Scan for the cell matching the given text and deliver its (x, y) coordinate at center. 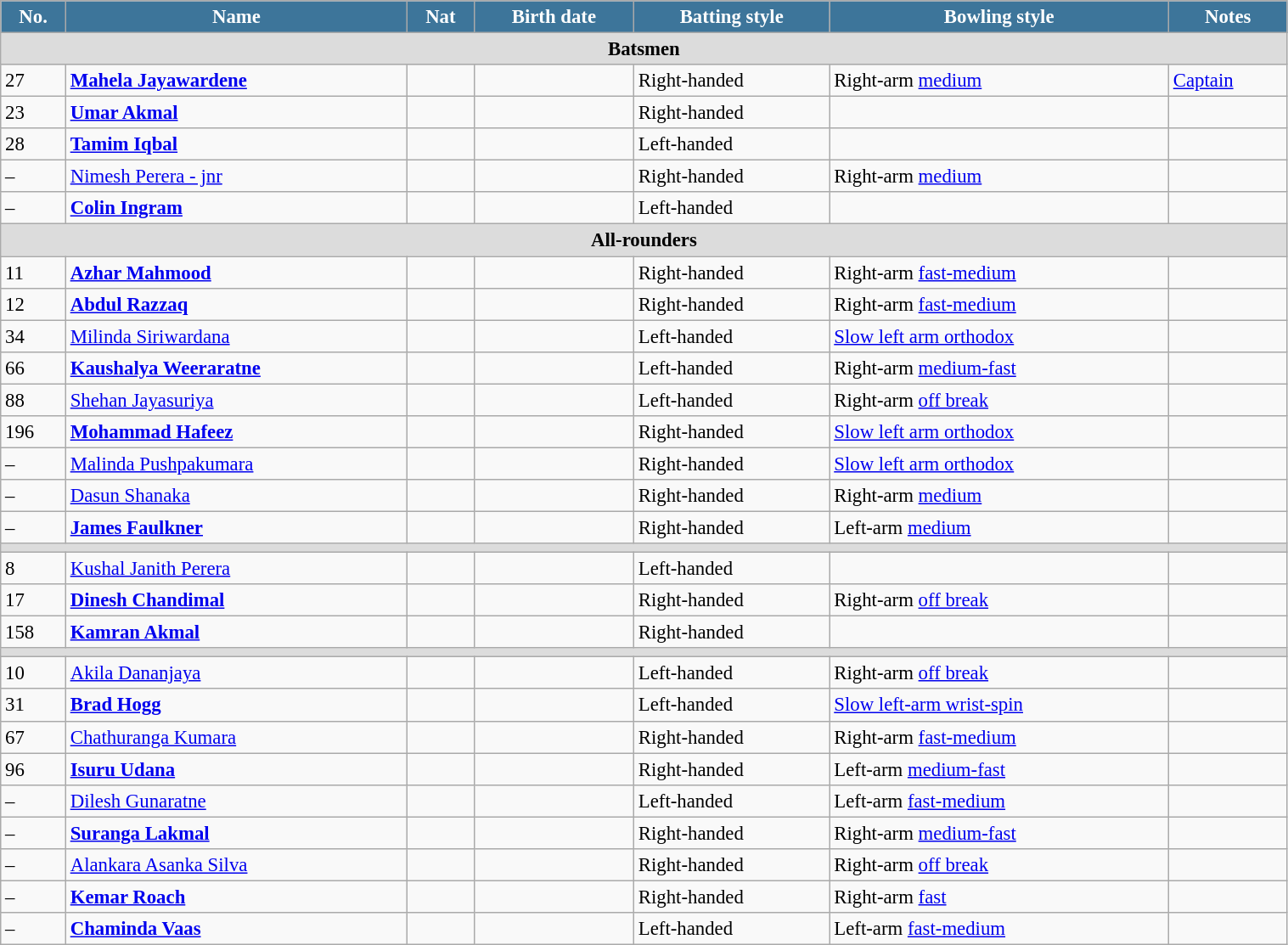
Dinesh Chandimal (236, 600)
Kaushalya Weeraratne (236, 368)
Dilesh Gunaratne (236, 801)
96 (34, 769)
88 (34, 400)
Milinda Siriwardana (236, 336)
31 (34, 706)
28 (34, 144)
All-rounders (644, 240)
Dasun Shanaka (236, 496)
Umar Akmal (236, 113)
Shehan Jayasuriya (236, 400)
Mohammad Hafeez (236, 432)
10 (34, 673)
Captain (1228, 81)
Tamim Iqbal (236, 144)
Mahela Jayawardene (236, 81)
Alankara Asanka Silva (236, 865)
Kushal Janith Perera (236, 569)
196 (34, 432)
158 (34, 633)
No. (34, 17)
Abdul Razzaq (236, 304)
Kamran Akmal (236, 633)
Isuru Udana (236, 769)
Suranga Lakmal (236, 833)
Brad Hogg (236, 706)
Chaminda Vaas (236, 929)
23 (34, 113)
Chathuranga Kumara (236, 737)
Birth date (554, 17)
Azhar Mahmood (236, 273)
8 (34, 569)
Bowling style (998, 17)
12 (34, 304)
Batting style (732, 17)
Left-arm medium-fast (998, 769)
Notes (1228, 17)
Left-arm medium (998, 527)
Kemar Roach (236, 897)
Colin Ingram (236, 208)
Name (236, 17)
67 (34, 737)
Malinda Pushpakumara (236, 464)
Nimesh Perera - jnr (236, 177)
34 (34, 336)
11 (34, 273)
James Faulkner (236, 527)
Slow left-arm wrist-spin (998, 706)
Right-arm fast (998, 897)
66 (34, 368)
27 (34, 81)
Akila Dananjaya (236, 673)
Batsmen (644, 49)
Nat (440, 17)
17 (34, 600)
